Return the [X, Y] coordinate for the center point of the cell that contains the specified text.  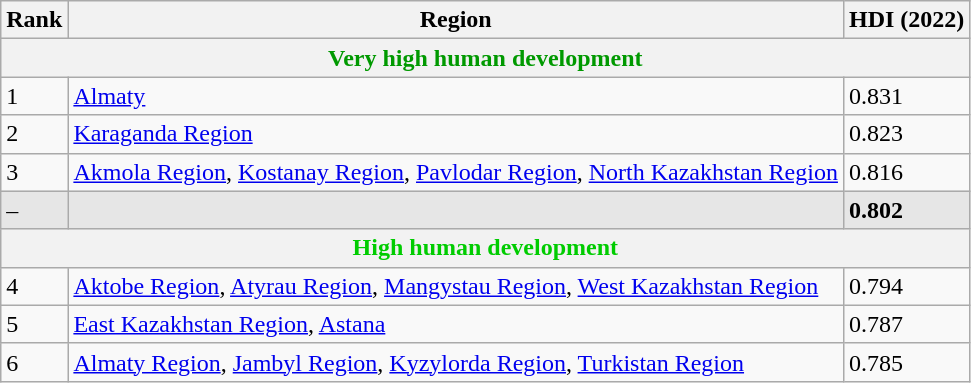
0.787 [906, 324]
High human development [486, 248]
0.831 [906, 96]
0.823 [906, 134]
3 [34, 172]
Aktobe Region, Atyrau Region, Mangystau Region, West Kazakhstan Region [456, 286]
Rank [34, 20]
0.802 [906, 210]
2 [34, 134]
0.816 [906, 172]
Almaty [456, 96]
1 [34, 96]
6 [34, 362]
5 [34, 324]
Karaganda Region [456, 134]
0.794 [906, 286]
Almaty Region, Jambyl Region, Kyzylorda Region, Turkistan Region [456, 362]
4 [34, 286]
East Kazakhstan Region, Astana [456, 324]
Region [456, 20]
HDI (2022) [906, 20]
0.785 [906, 362]
Akmola Region, Kostanay Region, Pavlodar Region, North Kazakhstan Region [456, 172]
– [34, 210]
Very high human development [486, 58]
